Pinpoint the cell where the given text exists, returning its (x, y) midpoint coordinate. 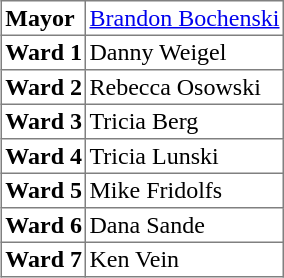
Ward 4 (44, 156)
Ward 5 (44, 190)
Ward 6 (44, 225)
Rebecca Osowski (184, 87)
Tricia Berg (184, 121)
Ward 2 (44, 87)
Danny Weigel (184, 52)
Ward 1 (44, 52)
Ward 3 (44, 121)
Brandon Bochenski (184, 18)
Dana Sande (184, 225)
Ward 7 (44, 259)
Tricia Lunski (184, 156)
Mayor (44, 18)
Ken Vein (184, 259)
Mike Fridolfs (184, 190)
